Extract the (x, y) coordinate from the center of the cell holding the provided text.  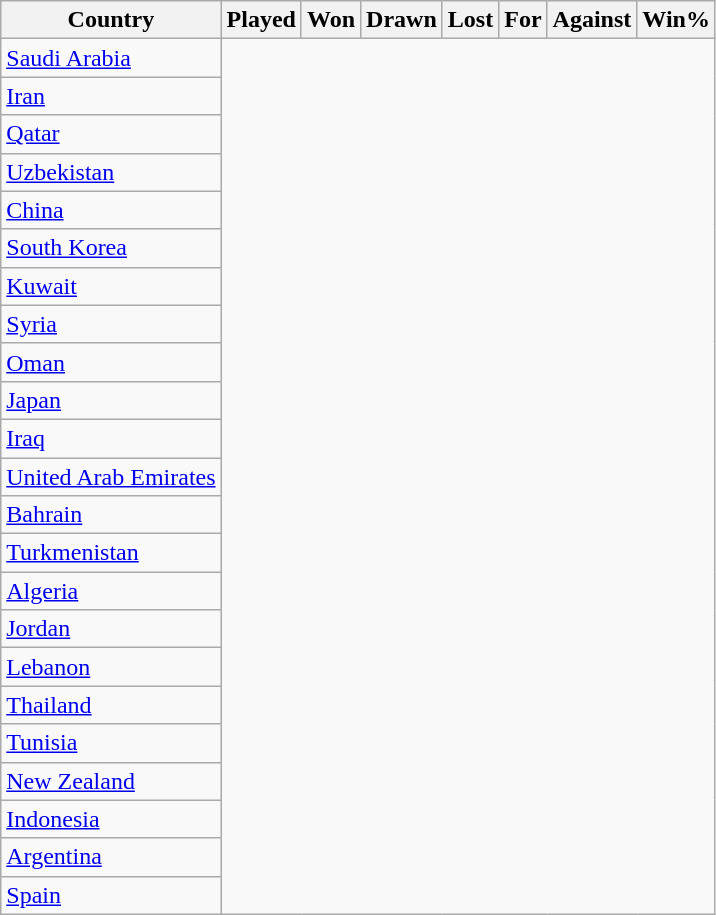
Tunisia (111, 743)
Spain (111, 895)
Played (261, 20)
Kuwait (111, 286)
Country (111, 20)
Lebanon (111, 667)
Japan (111, 400)
Uzbekistan (111, 172)
South Korea (111, 248)
China (111, 210)
Drawn (402, 20)
Argentina (111, 857)
New Zealand (111, 781)
Syria (111, 324)
Lost (470, 20)
For (523, 20)
Indonesia (111, 819)
Saudi Arabia (111, 58)
Iraq (111, 438)
Oman (111, 362)
Iran (111, 96)
United Arab Emirates (111, 477)
Won (330, 20)
Algeria (111, 591)
Win% (676, 20)
Qatar (111, 134)
Thailand (111, 705)
Turkmenistan (111, 553)
Bahrain (111, 515)
Against (592, 20)
Jordan (111, 629)
